Search for the cell housing the specified text and yield its [x, y] center coordinate. 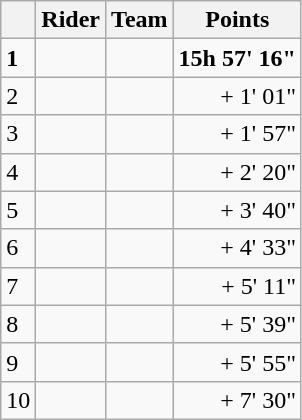
+ 7' 30" [237, 400]
4 [18, 172]
7 [18, 286]
3 [18, 134]
15h 57' 16" [237, 58]
6 [18, 248]
5 [18, 210]
+ 4' 33" [237, 248]
+ 5' 55" [237, 362]
+ 5' 39" [237, 324]
Points [237, 20]
+ 2' 20" [237, 172]
+ 3' 40" [237, 210]
+ 5' 11" [237, 286]
1 [18, 58]
+ 1' 01" [237, 96]
2 [18, 96]
Team [140, 20]
10 [18, 400]
9 [18, 362]
8 [18, 324]
Rider [71, 20]
+ 1' 57" [237, 134]
